Output the [x, y] coordinate of the center of the cell containing the given text.  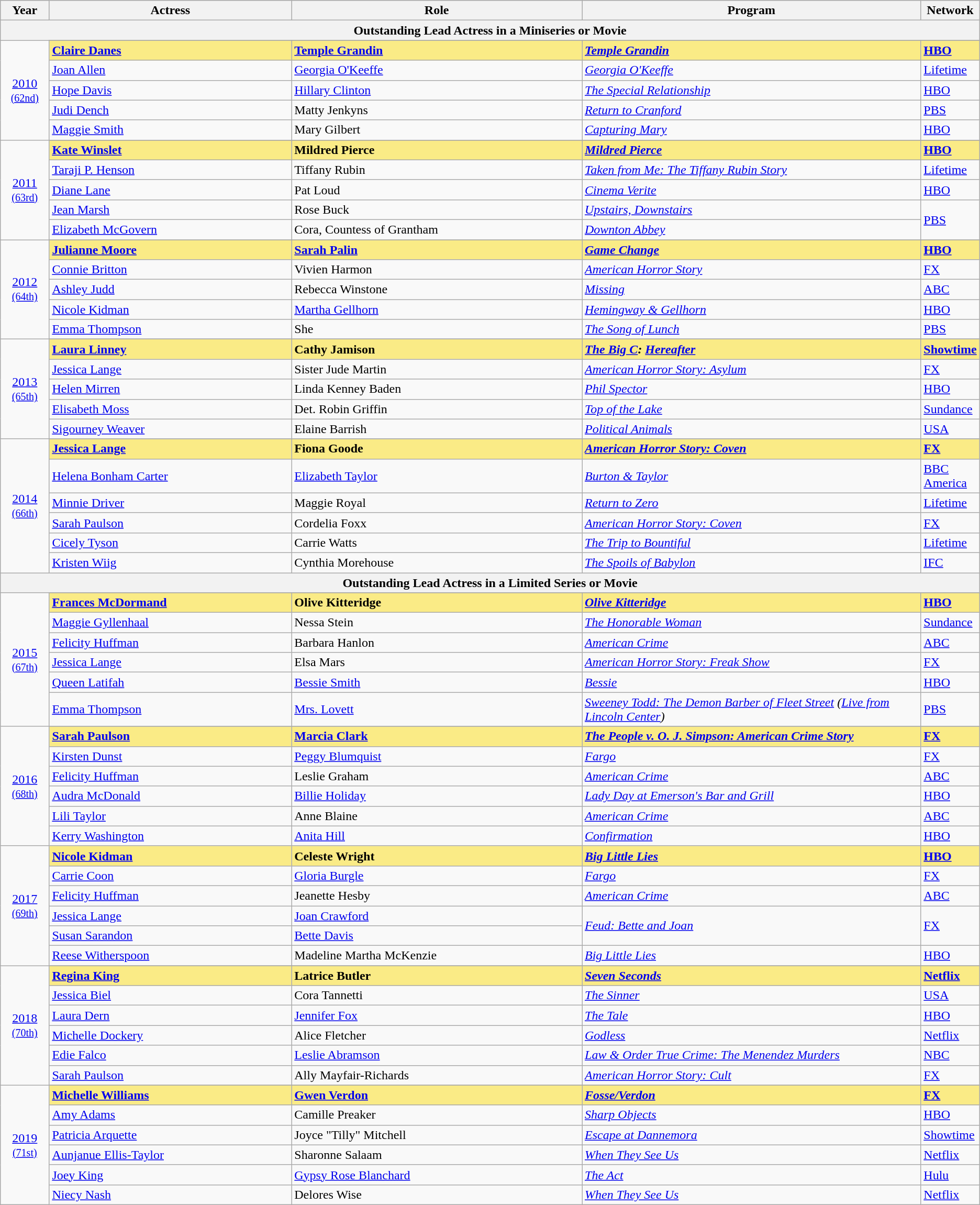
Elisabeth Moss [171, 409]
Julianne Moore [171, 250]
Upstairs, Downstairs [752, 209]
Gwen Verdon [437, 1095]
Helena Bonham Carter [171, 476]
Elsa Mars [437, 662]
Leslie Abramson [437, 1055]
Outstanding Lead Actress in a Miniseries or Movie [490, 30]
Network [950, 10]
Rebecca Winstone [437, 290]
The Sinner [752, 996]
Game Change [752, 250]
Pat Loud [437, 190]
Latrice Butler [437, 976]
Maggie Smith [171, 130]
Cinema Verite [752, 190]
The Tale [752, 1015]
Actress [171, 10]
Laura Linney [171, 349]
Michelle Dockery [171, 1035]
Lady Day at Emerson's Bar and Grill [752, 796]
American Horror Story: Freak Show [752, 662]
Queen Latifah [171, 682]
Joyce "Tilly" Mitchell [437, 1135]
Cathy Jamison [437, 349]
Cicely Tyson [171, 543]
American Horror Story: Cult [752, 1075]
Jeanette Hesby [437, 896]
Cordelia Foxx [437, 523]
Joey King [171, 1175]
Diane Lane [171, 190]
Jean Marsh [171, 209]
Role [437, 10]
Bessie [752, 682]
Fiona Goode [437, 449]
Sweeney Todd: The Demon Barber of Fleet Street (Live from Lincoln Center) [752, 709]
Edie Falco [171, 1055]
Helen Mirren [171, 389]
Connie Britton [171, 270]
Kirsten Dunst [171, 756]
Taraji P. Henson [171, 170]
Regina King [171, 976]
American Horror Story [752, 270]
Law & Order True Crime: The Menendez Murders [752, 1055]
2015(67th) [25, 660]
Program [752, 10]
Joan Crawford [437, 916]
Judi Dench [171, 110]
Joan Allen [171, 70]
Delores Wise [437, 1195]
Jennifer Fox [437, 1015]
BBC America [950, 476]
Anita Hill [437, 836]
2018(70th) [25, 1025]
Madeline Martha McKenzie [437, 956]
Maggie Royal [437, 503]
Elizabeth McGovern [171, 229]
Phil Spector [752, 389]
Political Animals [752, 429]
The Honorable Woman [752, 623]
Camille Preaker [437, 1115]
American Horror Story: Asylum [752, 369]
Martha Gellhorn [437, 309]
NBC [950, 1055]
Nessa Stein [437, 623]
Return to Zero [752, 503]
Minnie Driver [171, 503]
Linda Kenney Baden [437, 389]
Lili Taylor [171, 816]
Feud: Bette and Joan [752, 926]
Year [25, 10]
The Song of Lunch [752, 329]
Mrs. Lovett [437, 709]
Sharonne Salaam [437, 1155]
Claire Danes [171, 50]
She [437, 329]
Burton & Taylor [752, 476]
IFC [950, 562]
2017(69th) [25, 905]
Det. Robin Griffin [437, 409]
Kristen Wiig [171, 562]
Cora Tannetti [437, 996]
The Spoils of Babylon [752, 562]
Downton Abbey [752, 229]
2011(63rd) [25, 190]
Michelle Williams [171, 1095]
Aunjanue Ellis-Taylor [171, 1155]
2014(66th) [25, 506]
Marcia Clark [437, 736]
Gypsy Rose Blanchard [437, 1175]
2013(65th) [25, 389]
Hulu [950, 1175]
Missing [752, 290]
The Trip to Bountiful [752, 543]
Sharp Objects [752, 1115]
Susan Sarandon [171, 936]
Ashley Judd [171, 290]
Leslie Graham [437, 776]
Barbara Hanlon [437, 643]
Patricia Arquette [171, 1135]
The Big C: Hereafter [752, 349]
Audra McDonald [171, 796]
The People v. O. J. Simpson: American Crime Story [752, 736]
Cora, Countess of Grantham [437, 229]
2010(62nd) [25, 90]
Jessica Biel [171, 996]
Hope Davis [171, 90]
Fosse/Verdon [752, 1095]
Bessie Smith [437, 682]
Gloria Burgle [437, 876]
Godless [752, 1035]
Mary Gilbert [437, 130]
Confirmation [752, 836]
Carrie Coon [171, 876]
Taken from Me: The Tiffany Rubin Story [752, 170]
Amy Adams [171, 1115]
Kerry Washington [171, 836]
Outstanding Lead Actress in a Limited Series or Movie [490, 583]
Maggie Gyllenhaal [171, 623]
Capturing Mary [752, 130]
Bette Davis [437, 936]
Celeste Wright [437, 856]
Niecy Nash [171, 1195]
Ally Mayfair-Richards [437, 1075]
Hillary Clinton [437, 90]
Sigourney Weaver [171, 429]
Laura Dern [171, 1015]
Rose Buck [437, 209]
Matty Jenkyns [437, 110]
Reese Witherspoon [171, 956]
Escape at Dannemora [752, 1135]
Seven Seconds [752, 976]
Alice Fletcher [437, 1035]
Cynthia Morehouse [437, 562]
Tiffany Rubin [437, 170]
The Special Relationship [752, 90]
Top of the Lake [752, 409]
2019(71st) [25, 1145]
Elizabeth Taylor [437, 476]
Carrie Watts [437, 543]
The Act [752, 1175]
Elaine Barrish [437, 429]
Sarah Palin [437, 250]
Kate Winslet [171, 150]
Anne Blaine [437, 816]
2016(68th) [25, 786]
Vivien Harmon [437, 270]
Billie Holiday [437, 796]
Peggy Blumquist [437, 756]
Sister Jude Martin [437, 369]
Return to Cranford [752, 110]
Hemingway & Gellhorn [752, 309]
2012(64th) [25, 290]
Frances McDormand [171, 603]
